For the text-containing cell, return its midpoint in [x, y] coordinate format. 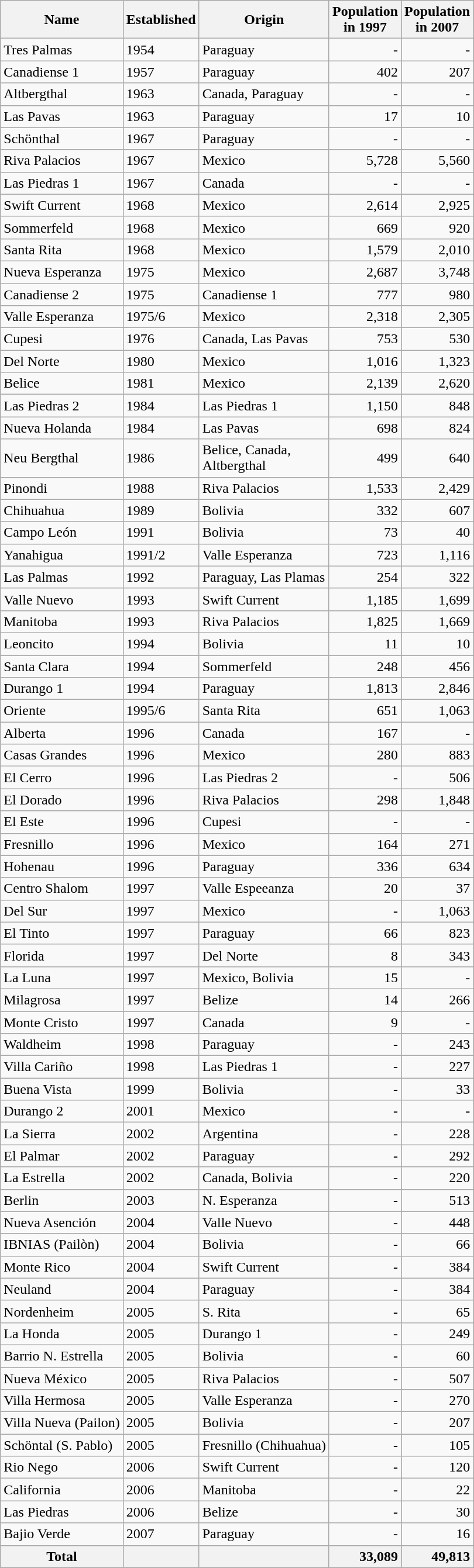
1981 [161, 384]
La Honda [62, 1334]
30 [438, 1512]
49,813 [438, 1556]
Chihuahua [62, 510]
332 [365, 510]
1,669 [438, 621]
271 [438, 844]
Paraguay, Las Plamas [264, 577]
Monte Rico [62, 1267]
Yanahigua [62, 555]
1,848 [438, 800]
15 [365, 978]
Schönthal [62, 139]
254 [365, 577]
1976 [161, 339]
1995/6 [161, 711]
228 [438, 1134]
1954 [161, 50]
Mexico, Bolivia [264, 978]
Berlin [62, 1200]
1,323 [438, 361]
698 [365, 428]
2,687 [365, 272]
220 [438, 1178]
336 [365, 866]
Canada, Bolivia [264, 1178]
9 [365, 1023]
640 [438, 458]
Santa Clara [62, 666]
Alberta [62, 733]
2,139 [365, 384]
33,089 [365, 1556]
La Sierra [62, 1134]
848 [438, 406]
266 [438, 1000]
El Dorado [62, 800]
Name [62, 20]
Populationin 2007 [438, 20]
65 [438, 1311]
1991/2 [161, 555]
Nueva Asención [62, 1222]
Rio Nego [62, 1467]
2001 [161, 1111]
Leoncito [62, 644]
298 [365, 800]
607 [438, 510]
777 [365, 294]
Canada, Las Pavas [264, 339]
280 [365, 755]
Canadiense 2 [62, 294]
Buena Vista [62, 1089]
2,305 [438, 317]
IBNIAS (Pailòn) [62, 1245]
1,116 [438, 555]
120 [438, 1467]
Nordenheim [62, 1311]
Total [62, 1556]
Nueva Holanda [62, 428]
11 [365, 644]
1991 [161, 533]
33 [438, 1089]
292 [438, 1156]
Florida [62, 955]
El Este [62, 822]
20 [365, 889]
1980 [161, 361]
2,429 [438, 488]
227 [438, 1067]
456 [438, 666]
Centro Shalom [62, 889]
Las Piedras [62, 1512]
5,560 [438, 161]
Tres Palmas [62, 50]
634 [438, 866]
60 [438, 1356]
Hohenau [62, 866]
2,614 [365, 205]
El Palmar [62, 1156]
322 [438, 577]
Argentina [264, 1134]
Canada, Paraguay [264, 94]
1999 [161, 1089]
N. Esperanza [264, 1200]
Nueva Esperanza [62, 272]
1988 [161, 488]
343 [438, 955]
Neuland [62, 1289]
1975/6 [161, 317]
40 [438, 533]
753 [365, 339]
Oriente [62, 711]
Milagrosa [62, 1000]
Pinondi [62, 488]
824 [438, 428]
Fresnillo (Chihuahua) [264, 1445]
Altbergthal [62, 94]
1989 [161, 510]
669 [365, 227]
Waldheim [62, 1045]
Schöntal (S. Pablo) [62, 1445]
1,150 [365, 406]
17 [365, 116]
651 [365, 711]
Origin [264, 20]
3,748 [438, 272]
823 [438, 933]
Casas Grandes [62, 755]
723 [365, 555]
8 [365, 955]
2007 [161, 1534]
243 [438, 1045]
22 [438, 1490]
402 [365, 72]
513 [438, 1200]
La Estrella [62, 1178]
S. Rita [264, 1311]
506 [438, 778]
2003 [161, 1200]
1,699 [438, 599]
2,010 [438, 250]
2,846 [438, 689]
1,579 [365, 250]
Durango 2 [62, 1111]
Villa Cariño [62, 1067]
California [62, 1490]
Villa Nueva (Pailon) [62, 1423]
Barrio N. Estrella [62, 1356]
249 [438, 1334]
37 [438, 889]
1,813 [365, 689]
167 [365, 733]
16 [438, 1534]
El Cerro [62, 778]
Belice, Canada, Altbergthal [264, 458]
Population in 1997 [365, 20]
73 [365, 533]
1957 [161, 72]
Villa Hermosa [62, 1401]
1,825 [365, 621]
Estab­lished [161, 20]
2,318 [365, 317]
Monte Cristo [62, 1023]
448 [438, 1222]
1992 [161, 577]
164 [365, 844]
Bajio Verde [62, 1534]
Valle Espeeanza [264, 889]
105 [438, 1445]
2,620 [438, 384]
499 [365, 458]
Nueva México [62, 1378]
248 [365, 666]
Fresnillo [62, 844]
Las Palmas [62, 577]
883 [438, 755]
El Tinto [62, 933]
Belice [62, 384]
980 [438, 294]
14 [365, 1000]
1,185 [365, 599]
1986 [161, 458]
920 [438, 227]
2,925 [438, 205]
507 [438, 1378]
La Luna [62, 978]
270 [438, 1401]
1,016 [365, 361]
Neu Bergthal [62, 458]
1,533 [365, 488]
530 [438, 339]
5,728 [365, 161]
Del Sur [62, 911]
Campo León [62, 533]
